Scan for the cell matching the given text and deliver its (x, y) coordinate at center. 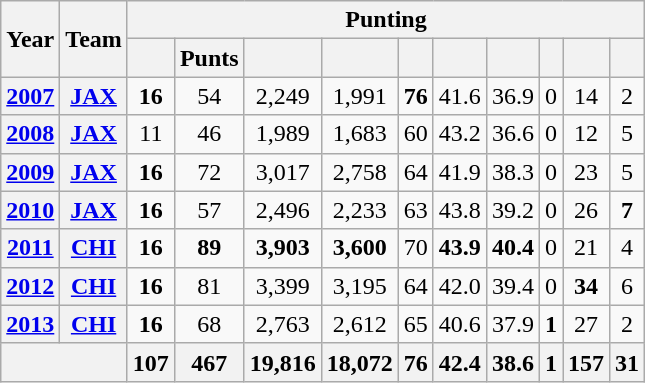
Team (94, 39)
4 (628, 248)
Punts (209, 58)
37.9 (512, 324)
40.6 (460, 324)
65 (416, 324)
57 (209, 210)
41.9 (460, 172)
2009 (30, 172)
2011 (30, 248)
3,399 (282, 286)
107 (150, 362)
46 (209, 134)
2,496 (282, 210)
27 (586, 324)
1,683 (360, 134)
42.0 (460, 286)
23 (586, 172)
157 (586, 362)
Year (30, 39)
2008 (30, 134)
68 (209, 324)
18,072 (360, 362)
2010 (30, 210)
39.4 (512, 286)
12 (586, 134)
2007 (30, 96)
2,233 (360, 210)
3,600 (360, 248)
467 (209, 362)
43.9 (460, 248)
2,763 (282, 324)
43.2 (460, 134)
36.9 (512, 96)
3,903 (282, 248)
36.6 (512, 134)
42.4 (460, 362)
60 (416, 134)
2,612 (360, 324)
39.2 (512, 210)
21 (586, 248)
26 (586, 210)
54 (209, 96)
19,816 (282, 362)
2013 (30, 324)
40.4 (512, 248)
Punting (386, 20)
14 (586, 96)
89 (209, 248)
1,991 (360, 96)
34 (586, 286)
3,017 (282, 172)
6 (628, 286)
11 (150, 134)
70 (416, 248)
43.8 (460, 210)
81 (209, 286)
7 (628, 210)
38.6 (512, 362)
38.3 (512, 172)
1,989 (282, 134)
2,249 (282, 96)
41.6 (460, 96)
3,195 (360, 286)
63 (416, 210)
2,758 (360, 172)
72 (209, 172)
2012 (30, 286)
31 (628, 362)
